Capture the cell that displays the provided text and extract its (X, Y) central coordinate. 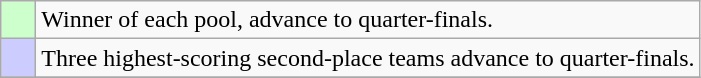
Winner of each pool, advance to quarter-finals. (368, 20)
Three highest-scoring second-place teams advance to quarter-finals. (368, 58)
